Determine the (X, Y) coordinate at the center of the cell enclosing the given text.  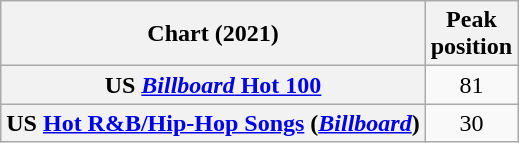
30 (471, 123)
81 (471, 85)
US Billboard Hot 100 (213, 85)
US Hot R&B/Hip-Hop Songs (Billboard) (213, 123)
Chart (2021) (213, 34)
Peakposition (471, 34)
